From the cell containing the given text, extract its center point as [X, Y] coordinate. 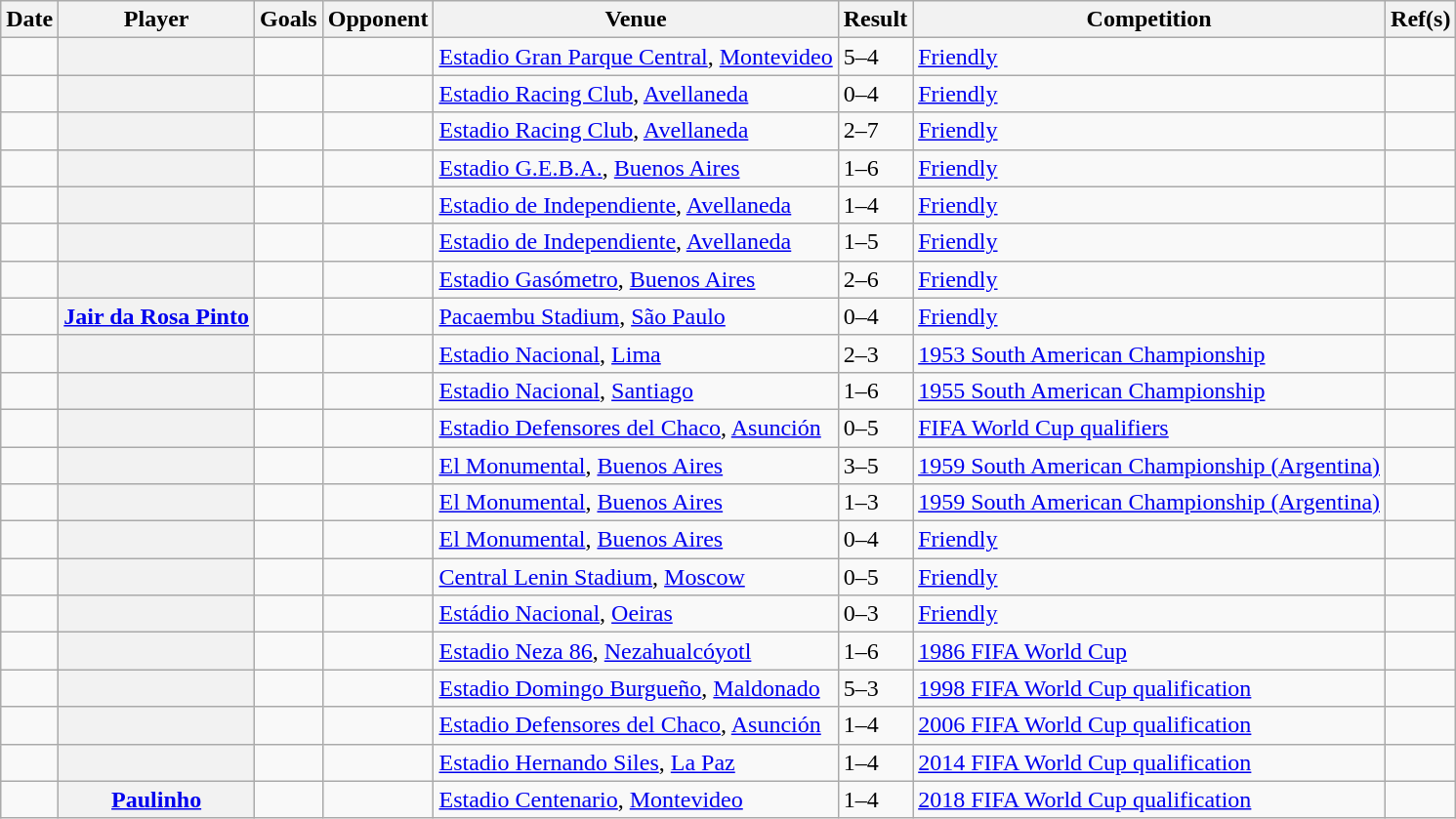
Central Lenin Stadium, Moscow [636, 577]
Estadio Domingo Burgueño, Maldonado [636, 688]
2018 FIFA World Cup qualification [1149, 799]
Venue [636, 20]
1953 South American Championship [1149, 353]
Estadio Centenario, Montevideo [636, 799]
5–3 [875, 688]
Competition [1149, 20]
Estadio Hernando Siles, La Paz [636, 762]
1998 FIFA World Cup qualification [1149, 688]
1–5 [875, 242]
5–4 [875, 57]
3–5 [875, 466]
Estadio G.E.B.A., Buenos Aires [636, 168]
Paulinho [156, 799]
Player [156, 20]
2006 FIFA World Cup qualification [1149, 725]
Date [29, 20]
Ref(s) [1421, 20]
Pacaembu Stadium, São Paulo [636, 316]
Estadio Neza 86, Nezahualcóyotl [636, 651]
0–3 [875, 614]
1955 South American Championship [1149, 390]
1–3 [875, 503]
Goals [288, 20]
2–7 [875, 131]
Estadio Nacional, Santiago [636, 390]
Result [875, 20]
2014 FIFA World Cup qualification [1149, 762]
2–3 [875, 353]
Estadio Gran Parque Central, Montevideo [636, 57]
Estádio Nacional, Oeiras [636, 614]
1986 FIFA World Cup [1149, 651]
Jair da Rosa Pinto [156, 316]
FIFA World Cup qualifiers [1149, 428]
Opponent [378, 20]
Estadio Gasómetro, Buenos Aires [636, 279]
Estadio Nacional, Lima [636, 353]
2–6 [875, 279]
